Detect which cell encompasses the target text, then output its [x, y] center coordinate. 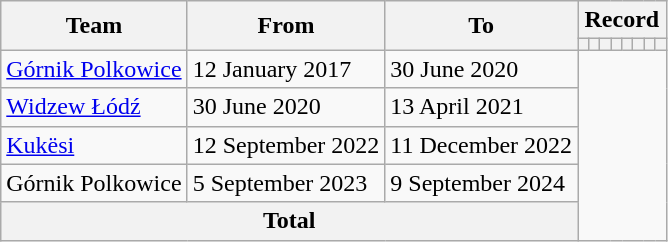
From [286, 26]
12 September 2022 [286, 145]
Total [290, 221]
11 December 2022 [482, 145]
Kukësi [94, 145]
13 April 2021 [482, 107]
Record [622, 20]
9 September 2024 [482, 183]
To [482, 26]
Widzew Łódź [94, 107]
12 January 2017 [286, 69]
Team [94, 26]
5 September 2023 [286, 183]
